Provide the (X, Y) coordinate of the cell's center where the given text is located.  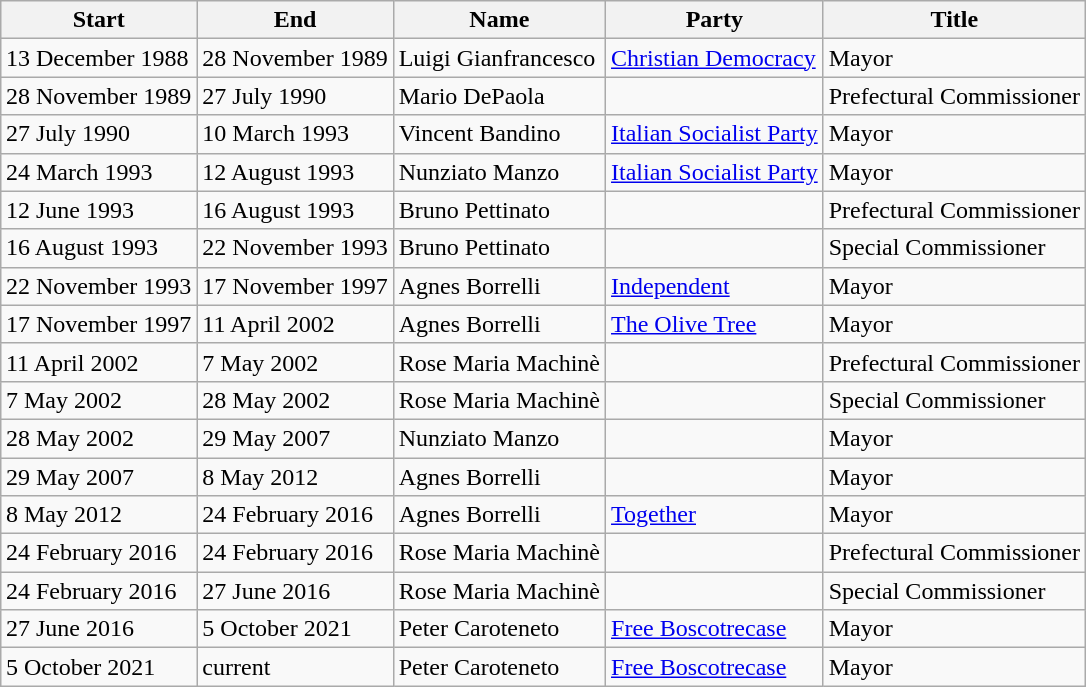
Name (499, 20)
13 December 1988 (98, 58)
Together (715, 515)
12 June 1993 (98, 210)
Christian Democracy (715, 58)
Start (98, 20)
The Olive Tree (715, 324)
10 March 1993 (295, 134)
Title (954, 20)
24 March 1993 (98, 172)
12 August 1993 (295, 172)
End (295, 20)
current (295, 667)
Independent (715, 286)
Mario DePaola (499, 96)
Luigi Gianfrancesco (499, 58)
Vincent Bandino (499, 134)
Party (715, 20)
